Locate the cell with the specified text and output its (x, y) center coordinate. 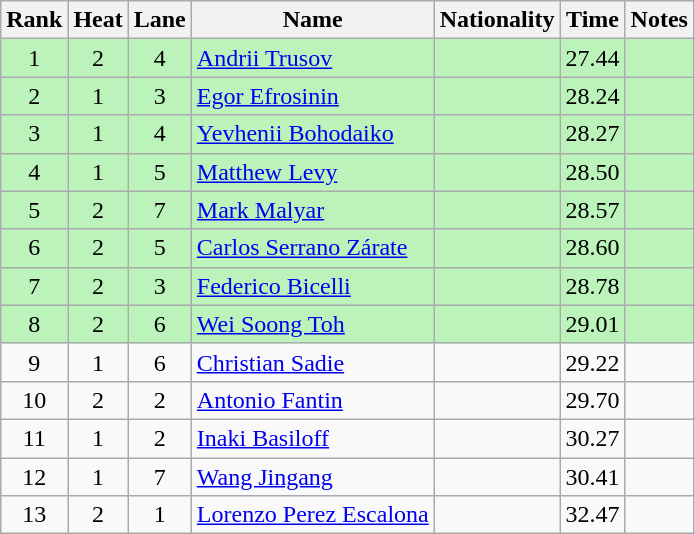
Time (592, 20)
Inaki Basiloff (312, 438)
Christian Sadie (312, 362)
11 (34, 438)
9 (34, 362)
28.24 (592, 96)
30.41 (592, 477)
28.27 (592, 134)
Wang Jingang (312, 477)
Federico Bicelli (312, 286)
29.01 (592, 324)
8 (34, 324)
28.78 (592, 286)
Matthew Levy (312, 172)
Heat (98, 20)
Carlos Serrano Zárate (312, 248)
Egor Efrosinin (312, 96)
30.27 (592, 438)
28.60 (592, 248)
32.47 (592, 515)
Andrii Trusov (312, 58)
10 (34, 400)
29.22 (592, 362)
Yevhenii Bohodaiko (312, 134)
Lane (160, 20)
Antonio Fantin (312, 400)
Name (312, 20)
Lorenzo Perez Escalona (312, 515)
12 (34, 477)
28.57 (592, 210)
13 (34, 515)
Mark Malyar (312, 210)
27.44 (592, 58)
Nationality (497, 20)
29.70 (592, 400)
28.50 (592, 172)
Rank (34, 20)
Notes (659, 20)
Wei Soong Toh (312, 324)
